For the text-containing cell, return its midpoint in [X, Y] coordinate format. 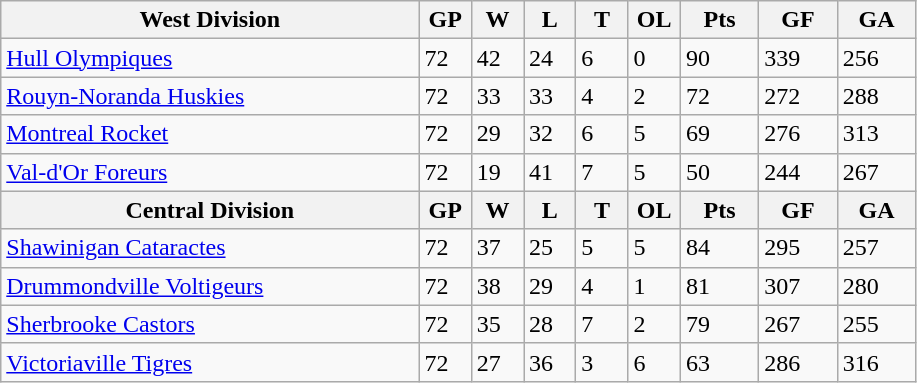
272 [798, 96]
Shawinigan Cataractes [210, 248]
Montreal Rocket [210, 134]
276 [798, 134]
257 [876, 248]
307 [798, 286]
Victoriaville Tigres [210, 362]
313 [876, 134]
3 [602, 362]
37 [497, 248]
Central Division [210, 210]
280 [876, 286]
Rouyn-Noranda Huskies [210, 96]
27 [497, 362]
50 [719, 172]
256 [876, 58]
Hull Olympiques [210, 58]
63 [719, 362]
28 [550, 324]
19 [497, 172]
244 [798, 172]
35 [497, 324]
Drummondville Voltigeurs [210, 286]
288 [876, 96]
0 [654, 58]
339 [798, 58]
38 [497, 286]
90 [719, 58]
42 [497, 58]
West Division [210, 20]
1 [654, 286]
Val-d'Or Foreurs [210, 172]
316 [876, 362]
69 [719, 134]
295 [798, 248]
81 [719, 286]
32 [550, 134]
25 [550, 248]
79 [719, 324]
Sherbrooke Castors [210, 324]
286 [798, 362]
255 [876, 324]
24 [550, 58]
84 [719, 248]
36 [550, 362]
41 [550, 172]
